For the text-containing cell, return its midpoint in [X, Y] coordinate format. 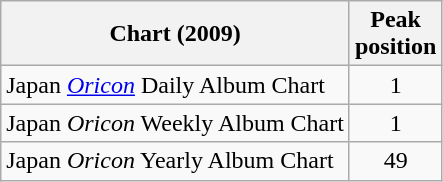
Japan Oricon Weekly Album Chart [176, 123]
Japan Oricon Daily Album Chart [176, 85]
Japan Oricon Yearly Album Chart [176, 161]
Peakposition [395, 34]
Chart (2009) [176, 34]
49 [395, 161]
